Return (x, y) of the center of cell containing provided text 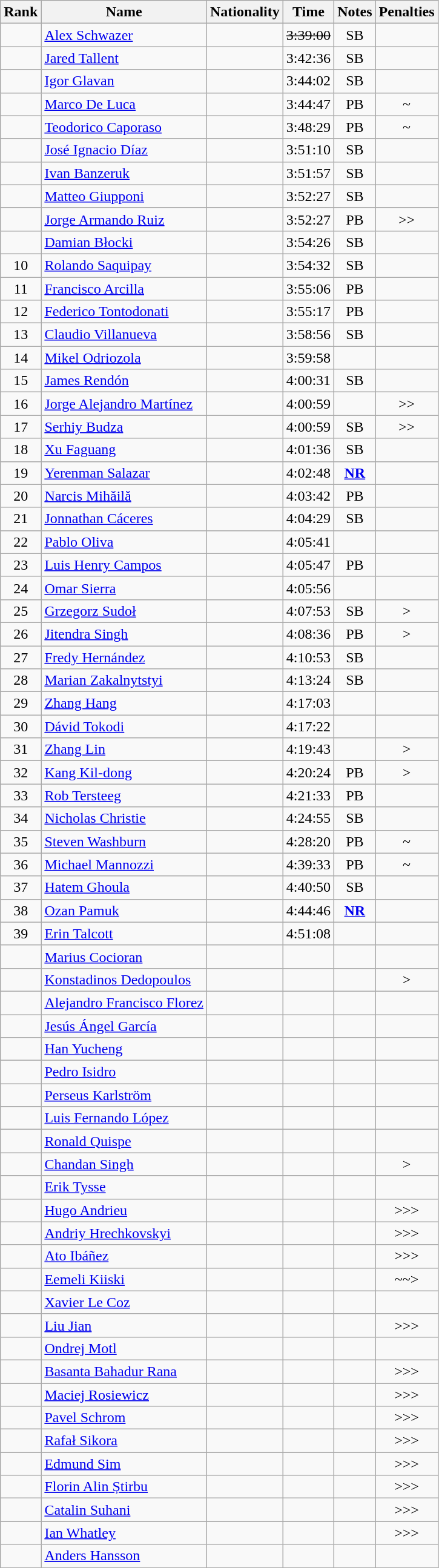
Maciej Rosiewicz (124, 1394)
4:39:33 (308, 865)
4:04:29 (308, 519)
José Ignacio Díaz (124, 150)
Mikel Odriozola (124, 358)
24 (21, 588)
4:02:48 (308, 473)
4:28:20 (308, 842)
Xavier Le Coz (124, 1302)
37 (21, 888)
Catalin Suhani (124, 1510)
Jesús Ángel García (124, 1026)
4:00:31 (308, 381)
Ondrej Motl (124, 1348)
3:39:00 (308, 35)
Alex Schwazer (124, 35)
Eemeli Kiiski (124, 1279)
Luis Henry Campos (124, 565)
Nicholas Christie (124, 819)
15 (21, 381)
Time (308, 12)
Ivan Banzeruk (124, 173)
4:21:33 (308, 796)
14 (21, 358)
3:55:06 (308, 289)
17 (21, 427)
Xu Faguang (124, 450)
21 (21, 519)
Steven Washburn (124, 842)
Federico Tontodonati (124, 312)
Basanta Bahadur Rana (124, 1371)
13 (21, 335)
Jared Tallent (124, 58)
29 (21, 703)
3:42:36 (308, 58)
16 (21, 404)
3:55:17 (308, 312)
Erin Talcott (124, 934)
36 (21, 865)
4:51:08 (308, 934)
Luis Fernando López (124, 1118)
12 (21, 312)
3:51:57 (308, 173)
4:17:03 (308, 703)
Francisco Arcilla (124, 289)
Hatem Ghoula (124, 888)
Damian Błocki (124, 242)
Chandan Singh (124, 1164)
Florin Alin Știrbu (124, 1487)
Name (124, 12)
Anders Hansson (124, 1556)
Teodorico Caporaso (124, 127)
Liu Jian (124, 1325)
Narcis Mihăilă (124, 496)
27 (21, 657)
30 (21, 726)
3:44:02 (308, 81)
Konstadinos Dedopoulos (124, 980)
4:05:47 (308, 565)
34 (21, 819)
Jorge Armando Ruiz (124, 219)
4:05:56 (308, 588)
18 (21, 450)
Pablo Oliva (124, 542)
Andriy Hrechkovskyi (124, 1233)
4:19:43 (308, 749)
Alejandro Francisco Florez (124, 1003)
Grzegorz Sudoł (124, 611)
Jonnathan Cáceres (124, 519)
32 (21, 772)
38 (21, 911)
28 (21, 680)
3:51:10 (308, 150)
19 (21, 473)
Rob Tersteeg (124, 796)
10 (21, 265)
3:54:32 (308, 265)
Zhang Lin (124, 749)
4:24:55 (308, 819)
22 (21, 542)
Matteo Giupponi (124, 196)
3:58:56 (308, 335)
Hugo Andrieu (124, 1210)
23 (21, 565)
4:03:42 (308, 496)
Pedro Isidro (124, 1072)
Rafał Sikora (124, 1441)
31 (21, 749)
Igor Glavan (124, 81)
Ian Whatley (124, 1533)
4:05:41 (308, 542)
25 (21, 611)
Marian Zakalnytstyi (124, 680)
Marius Cocioran (124, 957)
4:10:53 (308, 657)
Ato Ibáñez (124, 1256)
James Rendón (124, 381)
Omar Sierra (124, 588)
Penalties (407, 12)
Ozan Pamuk (124, 911)
Fredy Hernández (124, 657)
Perseus Karlström (124, 1095)
4:13:24 (308, 680)
Jitendra Singh (124, 634)
35 (21, 842)
Nationality (245, 12)
Serhiy Budza (124, 427)
11 (21, 289)
26 (21, 634)
Yerenman Salazar (124, 473)
4:40:50 (308, 888)
Pavel Schrom (124, 1418)
4:20:24 (308, 772)
Edmund Sim (124, 1464)
4:08:36 (308, 634)
3:54:26 (308, 242)
Claudio Villanueva (124, 335)
20 (21, 496)
4:44:46 (308, 911)
3:44:47 (308, 104)
4:01:36 (308, 450)
Marco De Luca (124, 104)
Ronald Quispe (124, 1141)
Zhang Hang (124, 703)
Han Yucheng (124, 1049)
3:59:58 (308, 358)
4:17:22 (308, 726)
Kang Kil-dong (124, 772)
~~> (407, 1279)
3:48:29 (308, 127)
Dávid Tokodi (124, 726)
Erik Tysse (124, 1187)
Michael Mannozzi (124, 865)
Jorge Alejandro Martínez (124, 404)
33 (21, 796)
Rank (21, 12)
Notes (355, 12)
39 (21, 934)
Rolando Saquipay (124, 265)
4:07:53 (308, 611)
